Scan for the cell matching the given text and deliver its [x, y] coordinate at center. 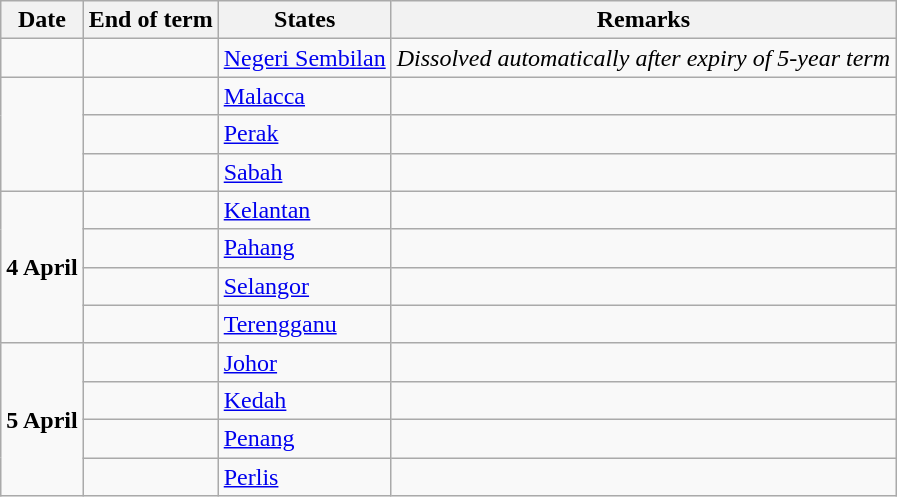
Perlis [304, 477]
Sabah [304, 172]
Pahang [304, 248]
5 April [42, 419]
Terengganu [304, 324]
Johor [304, 362]
Selangor [304, 286]
Penang [304, 438]
Kelantan [304, 210]
States [304, 20]
Kedah [304, 400]
Negeri Sembilan [304, 58]
Perak [304, 134]
Dissolved automatically after expiry of 5-year term [643, 58]
End of term [150, 20]
Malacca [304, 96]
Remarks [643, 20]
Date [42, 20]
4 April [42, 267]
